Scan for the cell matching the given text and deliver its [x, y] coordinate at center. 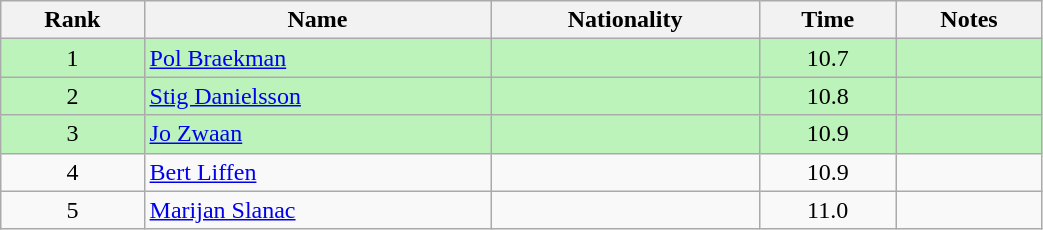
5 [72, 210]
Pol Braekman [318, 58]
2 [72, 96]
Name [318, 20]
11.0 [828, 210]
Notes [969, 20]
Marijan Slanac [318, 210]
10.7 [828, 58]
Nationality [626, 20]
Jo Zwaan [318, 134]
Time [828, 20]
10.8 [828, 96]
4 [72, 172]
1 [72, 58]
3 [72, 134]
Rank [72, 20]
Stig Danielsson [318, 96]
Bert Liffen [318, 172]
